Extract the (x, y) coordinate from the center of the cell holding the provided text.  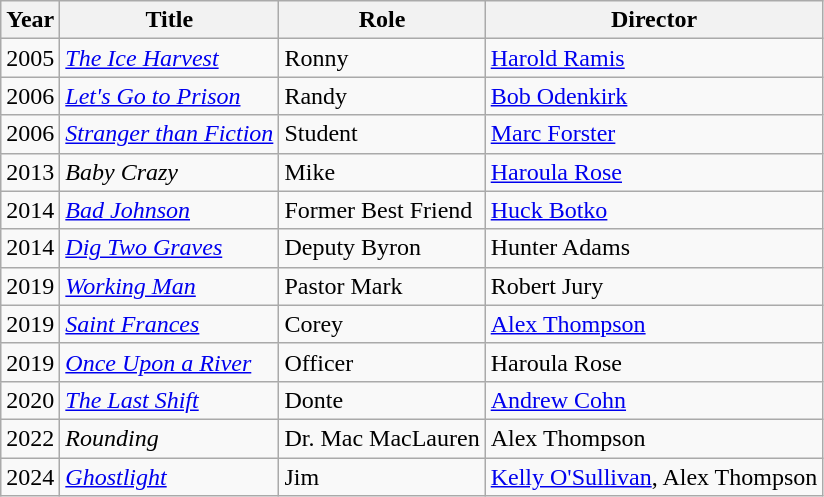
Bad Johnson (170, 210)
Rounding (170, 438)
Mike (382, 172)
Year (30, 20)
Harold Ramis (654, 58)
Baby Crazy (170, 172)
The Ice Harvest (170, 58)
Robert Jury (654, 286)
Director (654, 20)
Corey (382, 324)
Officer (382, 362)
Former Best Friend (382, 210)
Let's Go to Prison (170, 96)
The Last Shift (170, 400)
2020 (30, 400)
Saint Frances (170, 324)
Student (382, 134)
Kelly O'Sullivan, Alex Thompson (654, 477)
Ghostlight (170, 477)
Dr. Mac MacLauren (382, 438)
Donte (382, 400)
2022 (30, 438)
Deputy Byron (382, 248)
Randy (382, 96)
Title (170, 20)
2013 (30, 172)
Ronny (382, 58)
Hunter Adams (654, 248)
Marc Forster (654, 134)
Bob Odenkirk (654, 96)
Stranger than Fiction (170, 134)
Jim (382, 477)
2005 (30, 58)
Andrew Cohn (654, 400)
Role (382, 20)
Working Man (170, 286)
Pastor Mark (382, 286)
Huck Botko (654, 210)
Dig Two Graves (170, 248)
2024 (30, 477)
Once Upon a River (170, 362)
